Return the [x, y] coordinate for the center point of the cell that contains the specified text.  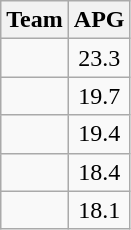
18.1 [99, 210]
19.7 [99, 96]
18.4 [99, 172]
23.3 [99, 58]
Team [35, 20]
APG [99, 20]
19.4 [99, 134]
